Find where the given text appears and provide that cell's center as (x, y) coordinate. 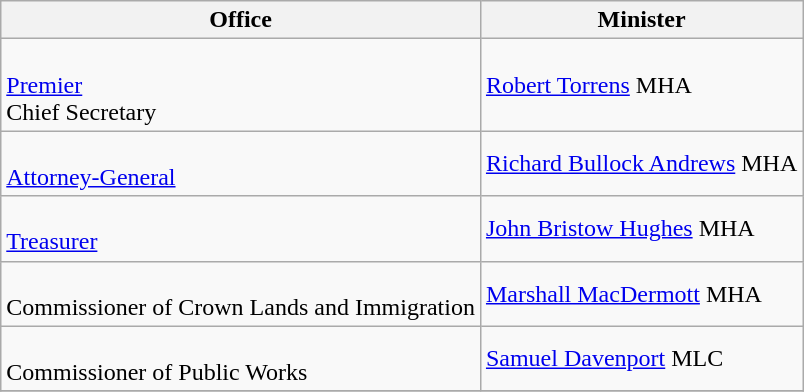
Commissioner of Crown Lands and Immigration (241, 294)
John Bristow Hughes MHA (641, 228)
Samuel Davenport MLC (641, 358)
Marshall MacDermott MHA (641, 294)
Minister (641, 20)
Robert Torrens MHA (641, 85)
Attorney-General (241, 164)
Commissioner of Public Works (241, 358)
Richard Bullock Andrews MHA (641, 164)
Office (241, 20)
Treasurer (241, 228)
Premier Chief Secretary (241, 85)
